Locate the cell with the specified text and output its (x, y) center coordinate. 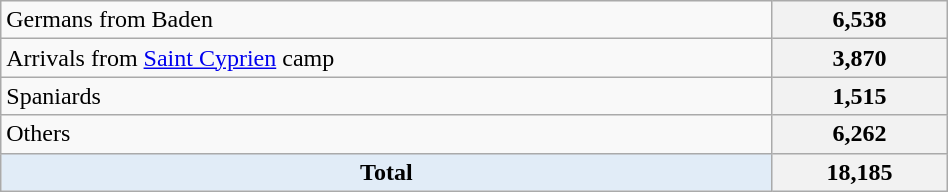
Arrivals from Saint Cyprien camp (386, 58)
18,185 (860, 172)
Total (386, 172)
3,870 (860, 58)
1,515 (860, 96)
Others (386, 134)
Germans from Baden (386, 20)
Spaniards (386, 96)
6,538 (860, 20)
6,262 (860, 134)
